Scan for the cell matching the given text and deliver its (X, Y) coordinate at center. 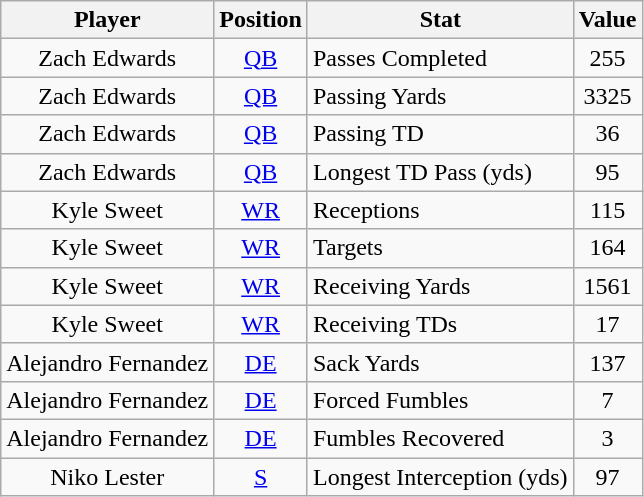
36 (608, 134)
Targets (440, 248)
164 (608, 248)
S (261, 477)
255 (608, 58)
Niko Lester (108, 477)
95 (608, 172)
Longest Interception (yds) (440, 477)
Passes Completed (440, 58)
Fumbles Recovered (440, 438)
Receptions (440, 210)
97 (608, 477)
3325 (608, 96)
Player (108, 20)
Position (261, 20)
1561 (608, 286)
137 (608, 362)
Passing Yards (440, 96)
7 (608, 400)
Receiving TDs (440, 324)
Receiving Yards (440, 286)
17 (608, 324)
Sack Yards (440, 362)
Stat (440, 20)
Passing TD (440, 134)
Value (608, 20)
115 (608, 210)
Longest TD Pass (yds) (440, 172)
Forced Fumbles (440, 400)
3 (608, 438)
